Identify which cell holds the provided text, then report its [X, Y] central coordinate. 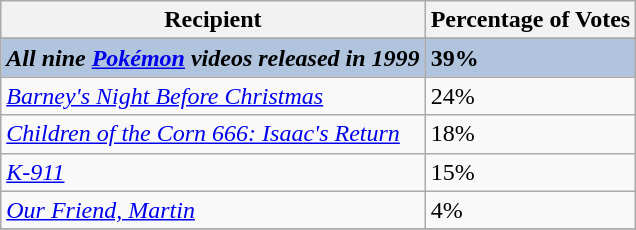
18% [530, 134]
24% [530, 96]
Barney's Night Before Christmas [213, 96]
Percentage of Votes [530, 20]
All nine Pokémon videos released in 1999 [213, 58]
Recipient [213, 20]
Children of the Corn 666: Isaac's Return [213, 134]
39% [530, 58]
K-911 [213, 172]
Our Friend, Martin [213, 210]
15% [530, 172]
4% [530, 210]
